Capture the cell that displays the provided text and extract its [x, y] central coordinate. 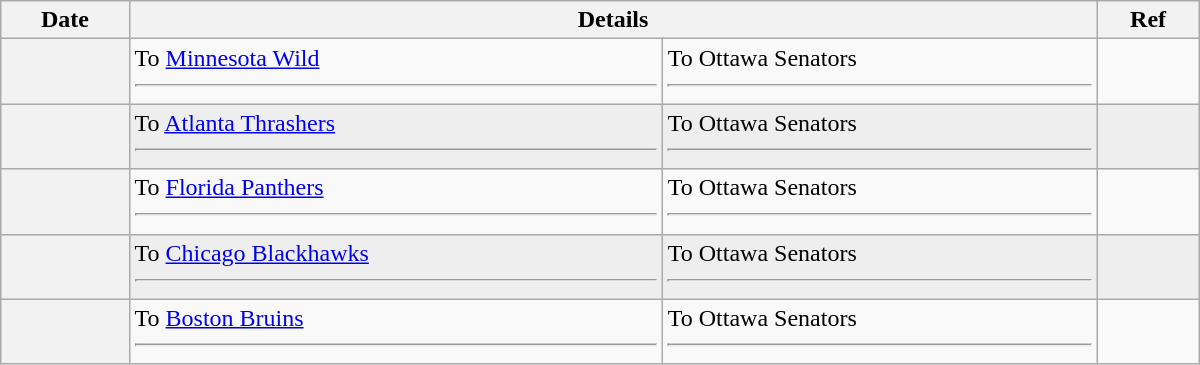
Date [65, 20]
To Atlanta Thrashers [396, 136]
To Minnesota Wild [396, 72]
To Boston Bruins [396, 332]
To Chicago Blackhawks [396, 266]
Ref [1148, 20]
To Florida Panthers [396, 202]
Details [613, 20]
